Detect which cell encompasses the target text, then output its (X, Y) center coordinate. 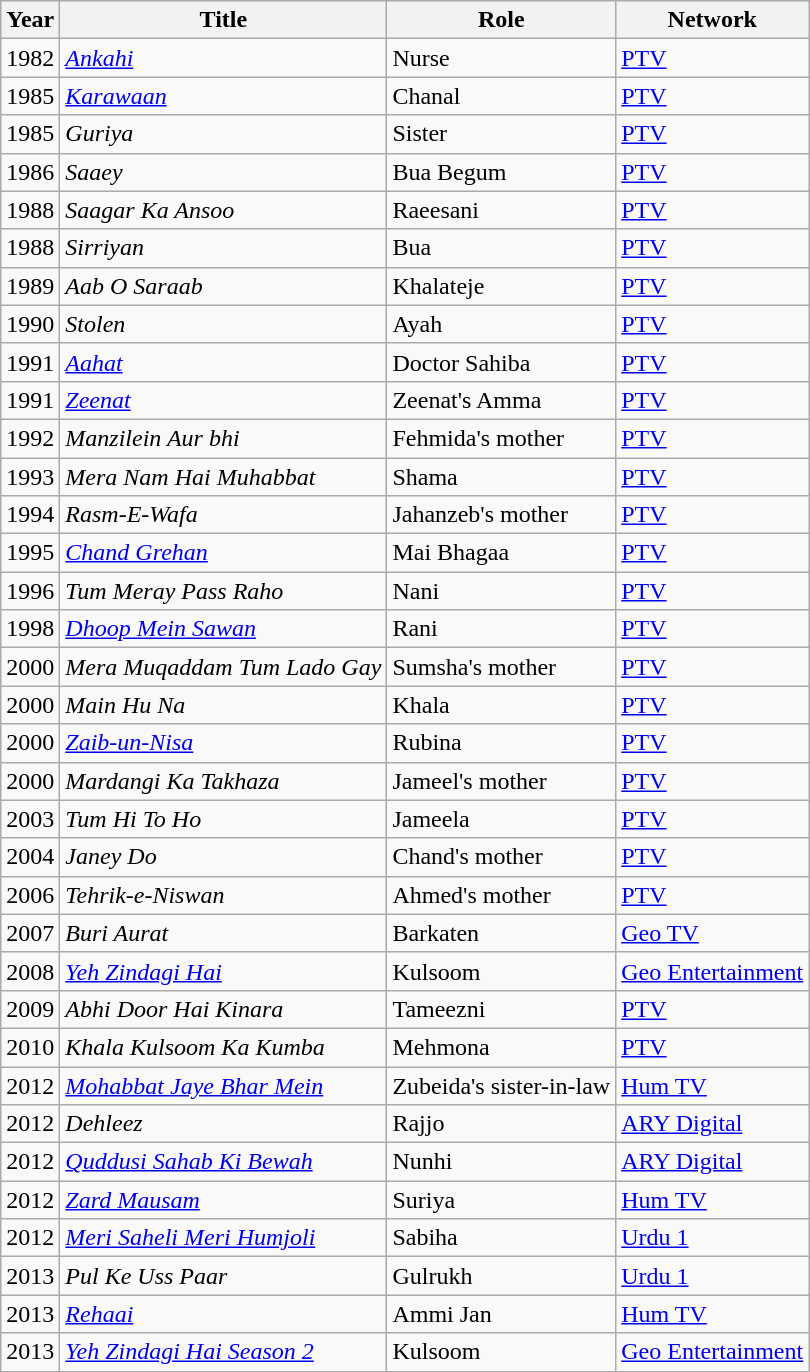
Barkaten (502, 933)
2008 (30, 971)
Aab O Saraab (224, 286)
1993 (30, 477)
Zard Mausam (224, 1200)
Ankahi (224, 58)
Chanal (502, 96)
Yeh Zindagi Hai Season 2 (224, 1352)
Saagar Ka Ansoo (224, 210)
Janey Do (224, 857)
2010 (30, 1047)
Guriya (224, 134)
Geo TV (712, 933)
Ayah (502, 324)
Nurse (502, 58)
Raeesani (502, 210)
2009 (30, 1009)
Zaib-un-Nisa (224, 743)
Tehrik-e-Niswan (224, 895)
Ammi Jan (502, 1314)
Role (502, 20)
Zubeida's sister-in-law (502, 1085)
1998 (30, 629)
1994 (30, 515)
2006 (30, 895)
Sirriyan (224, 248)
Saaey (224, 172)
Rehaai (224, 1314)
Suriya (502, 1200)
Tameezni (502, 1009)
Jameela (502, 819)
Chand's mother (502, 857)
Sumsha's mother (502, 667)
1992 (30, 438)
1989 (30, 286)
Khala Kulsoom Ka Kumba (224, 1047)
Doctor Sahiba (502, 362)
1986 (30, 172)
1995 (30, 553)
Sabiha (502, 1238)
Mohabbat Jaye Bhar Mein (224, 1085)
Mehmona (502, 1047)
1996 (30, 591)
Rajjo (502, 1124)
Aahat (224, 362)
Title (224, 20)
Jahanzeb's mother (502, 515)
Khala (502, 705)
Pul Ke Uss Paar (224, 1276)
1982 (30, 58)
Zeenat's Amma (502, 400)
2003 (30, 819)
Main Hu Na (224, 705)
Buri Aurat (224, 933)
Nunhi (502, 1162)
2004 (30, 857)
Khalateje (502, 286)
1990 (30, 324)
Nani (502, 591)
Bua Begum (502, 172)
Rubina (502, 743)
Dhoop Mein Sawan (224, 629)
Bua (502, 248)
Network (712, 20)
Abhi Door Hai Kinara (224, 1009)
Zeenat (224, 400)
Jameel's mother (502, 781)
Mai Bhagaa (502, 553)
Quddusi Sahab Ki Bewah (224, 1162)
Dehleez (224, 1124)
Tum Meray Pass Raho (224, 591)
Stolen (224, 324)
Year (30, 20)
Manzilein Aur bhi (224, 438)
Mera Muqaddam Tum Lado Gay (224, 667)
Chand Grehan (224, 553)
Mardangi Ka Takhaza (224, 781)
Yeh Zindagi Hai (224, 971)
Gulrukh (502, 1276)
Karawaan (224, 96)
Sister (502, 134)
Fehmida's mother (502, 438)
Mera Nam Hai Muhabbat (224, 477)
Ahmed's mother (502, 895)
Meri Saheli Meri Humjoli (224, 1238)
Tum Hi To Ho (224, 819)
Rani (502, 629)
Shama (502, 477)
2007 (30, 933)
Rasm-E-Wafa (224, 515)
